Determine the (X, Y) coordinate at the center of the cell enclosing the given text.  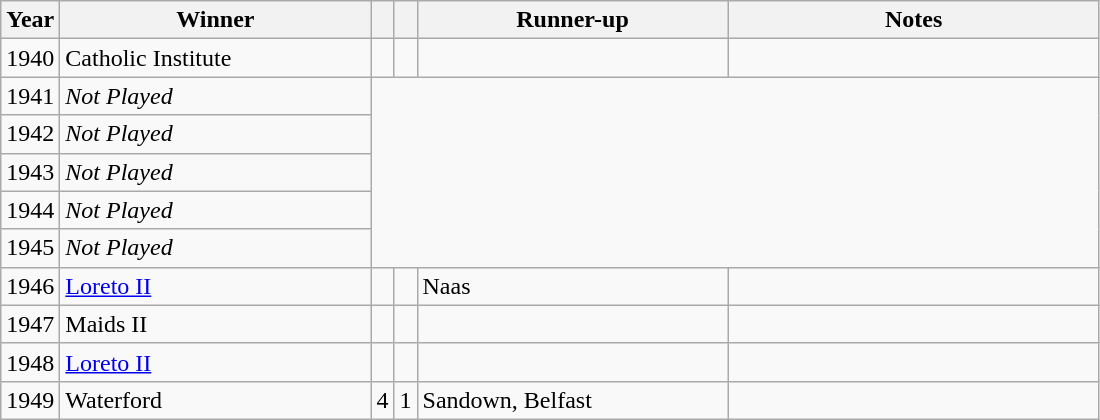
Catholic Institute (216, 58)
4 (382, 400)
1949 (30, 400)
Winner (216, 20)
Naas (572, 286)
1947 (30, 324)
Notes (914, 20)
1940 (30, 58)
1946 (30, 286)
1942 (30, 134)
Maids II (216, 324)
Year (30, 20)
Waterford (216, 400)
1943 (30, 172)
1944 (30, 210)
1941 (30, 96)
1945 (30, 248)
Runner-up (572, 20)
1 (406, 400)
Sandown, Belfast (572, 400)
1948 (30, 362)
